Determine the (x, y) coordinate at the center of the cell enclosing the given text.  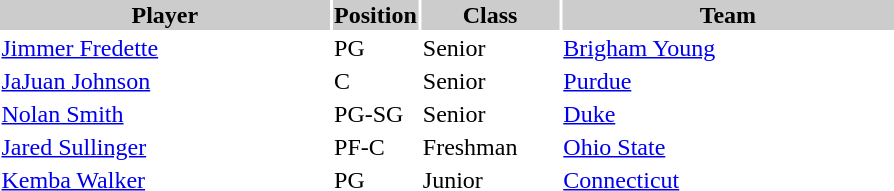
JaJuan Johnson (165, 81)
Purdue (728, 81)
Brigham Young (728, 48)
PG-SG (376, 114)
Jimmer Fredette (165, 48)
Jared Sullinger (165, 147)
Ohio State (728, 147)
PF-C (376, 147)
Player (165, 15)
Team (728, 15)
Freshman (490, 147)
Duke (728, 114)
Class (490, 15)
Position (376, 15)
Nolan Smith (165, 114)
C (376, 81)
PG (376, 48)
